Find where the given text appears and provide that cell's center as (x, y) coordinate. 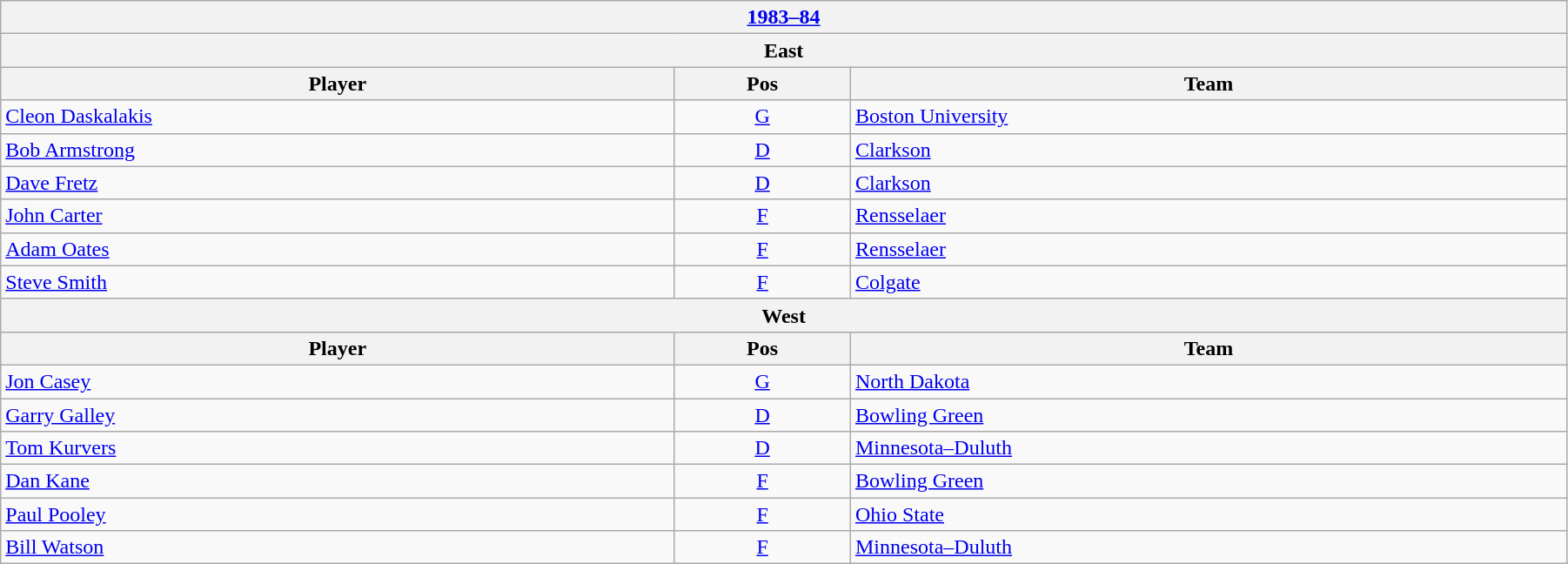
West (784, 315)
Boston University (1208, 117)
Tom Kurvers (338, 448)
Steve Smith (338, 282)
Colgate (1208, 282)
Jon Casey (338, 381)
East (784, 50)
Ohio State (1208, 514)
Bob Armstrong (338, 150)
Bill Watson (338, 547)
Dan Kane (338, 481)
Paul Pooley (338, 514)
North Dakota (1208, 381)
Cleon Daskalakis (338, 117)
1983–84 (784, 17)
Garry Galley (338, 415)
Adam Oates (338, 249)
Dave Fretz (338, 183)
John Carter (338, 216)
